Provide the (x, y) coordinate of the cell's center where the given text is located.  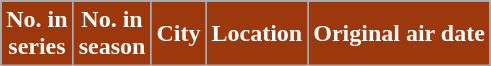
Original air date (400, 34)
Location (257, 34)
No. inseason (112, 34)
City (178, 34)
No. inseries (37, 34)
